Capture the cell that displays the provided text and extract its (X, Y) central coordinate. 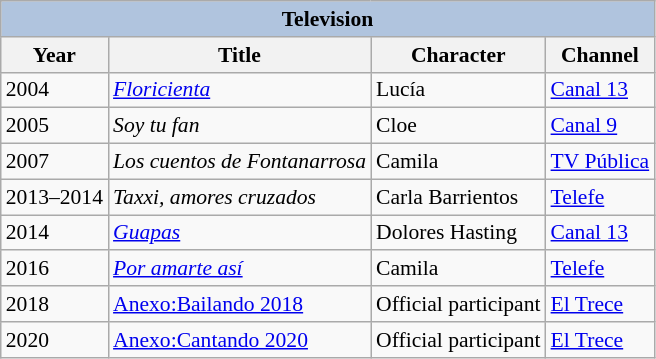
Title (240, 55)
Carla Barrientos (458, 197)
Channel (600, 55)
2018 (54, 304)
2020 (54, 340)
Dolores Hasting (458, 233)
Floricienta (240, 90)
Canal 9 (600, 126)
2004 (54, 90)
Television (328, 19)
2007 (54, 162)
TV Pública (600, 162)
2016 (54, 269)
Cloe (458, 126)
Los cuentos de Fontanarrosa (240, 162)
2014 (54, 233)
Anexo:Bailando 2018 (240, 304)
Character (458, 55)
Anexo:Cantando 2020 (240, 340)
Guapas (240, 233)
Lucía (458, 90)
Soy tu fan (240, 126)
Taxxi, amores cruzados (240, 197)
2005 (54, 126)
Por amarte así (240, 269)
Year (54, 55)
2013–2014 (54, 197)
